Return [X, Y] of the center of cell containing provided text 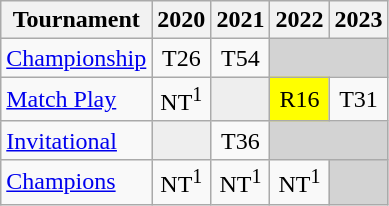
Tournament [76, 20]
T26 [182, 58]
Championship [76, 58]
2023 [358, 20]
2020 [182, 20]
Match Play [76, 100]
Invitational [76, 140]
2022 [300, 20]
Champions [76, 182]
T54 [240, 58]
2021 [240, 20]
R16 [300, 100]
T36 [240, 140]
T31 [358, 100]
